Capture the cell that displays the provided text and extract its [X, Y] central coordinate. 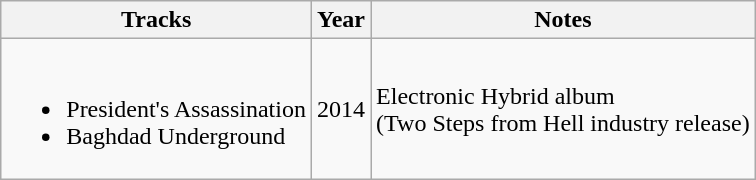
Notes [564, 20]
Year [340, 20]
President's AssassinationBaghdad Underground [156, 109]
2014 [340, 109]
Tracks [156, 20]
Electronic Hybrid album(Two Steps from Hell industry release) [564, 109]
